Find where the given text appears and provide that cell's center as [x, y] coordinate. 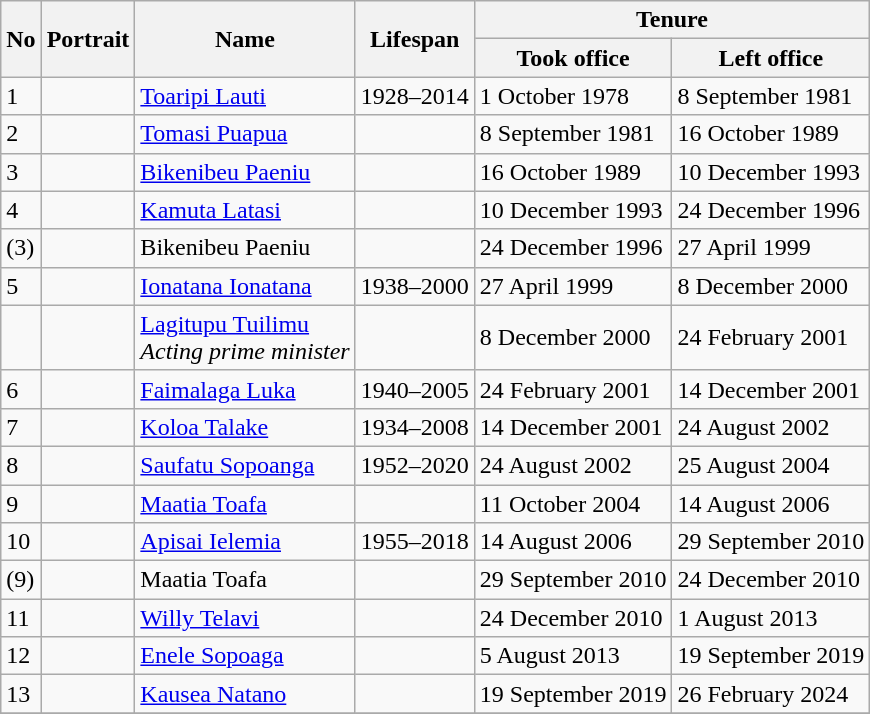
11 October 2004 [573, 503]
Koloa Talake [245, 427]
1955–2018 [414, 542]
Ionatana Ionatana [245, 286]
1 [21, 96]
7 [21, 427]
6 [21, 389]
Lifespan [414, 39]
26 February 2024 [771, 694]
4 [21, 210]
Name [245, 39]
5 August 2013 [573, 656]
1928–2014 [414, 96]
13 [21, 694]
25 August 2004 [771, 465]
Enele Sopoaga [245, 656]
Tomasi Puapua [245, 134]
3 [21, 172]
Portrait [88, 39]
1940–2005 [414, 389]
Faimalaga Luka [245, 389]
1952–2020 [414, 465]
Willy Telavi [245, 618]
12 [21, 656]
1 October 1978 [573, 96]
10 [21, 542]
Lagitupu TuilimuActing prime minister [245, 338]
1934–2008 [414, 427]
Saufatu Sopoanga [245, 465]
(3) [21, 248]
9 [21, 503]
(9) [21, 580]
Toaripi Lauti [245, 96]
Tenure [672, 20]
Kausea Natano [245, 694]
Took office [573, 58]
11 [21, 618]
8 [21, 465]
2 [21, 134]
Left office [771, 58]
5 [21, 286]
Kamuta Latasi [245, 210]
1938–2000 [414, 286]
Apisai Ielemia [245, 542]
No [21, 39]
1 August 2013 [771, 618]
